Capture the cell that displays the provided text and extract its (X, Y) central coordinate. 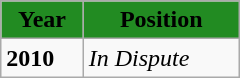
Position (161, 20)
2010 (42, 58)
Year (42, 20)
In Dispute (161, 58)
